Extract the [X, Y] coordinate from the center of the cell holding the provided text.  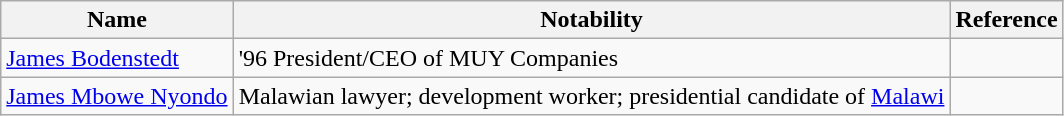
'96 President/CEO of MUY Companies [592, 58]
Reference [1006, 20]
James Mbowe Nyondo [117, 96]
Malawian lawyer; development worker; presidential candidate of Malawi [592, 96]
Notability [592, 20]
Name [117, 20]
James Bodenstedt [117, 58]
